Determine the [X, Y] coordinate at the center of the cell enclosing the given text.  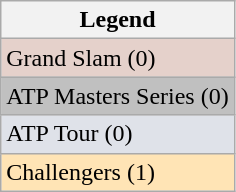
ATP Tour (0) [118, 134]
Grand Slam (0) [118, 58]
Challengers (1) [118, 172]
Legend [118, 20]
ATP Masters Series (0) [118, 96]
